Locate the cell with the specified text and output its [X, Y] center coordinate. 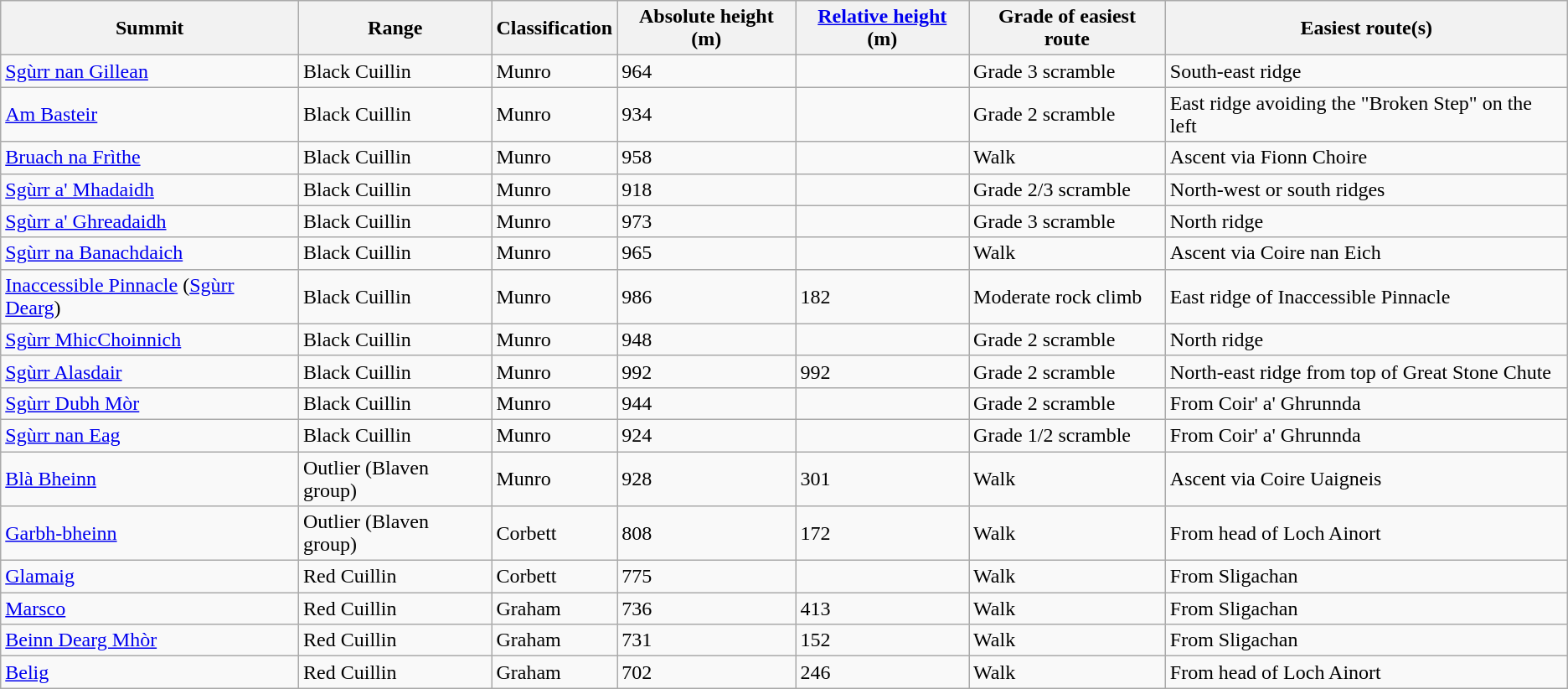
918 [707, 189]
South-east ridge [1366, 71]
Bruach na Frìthe [150, 158]
East ridge of Inaccessible Pinnacle [1366, 297]
775 [707, 577]
702 [707, 672]
Sgùrr nan Gillean [150, 71]
Grade 1/2 scramble [1067, 435]
Grade 2/3 scramble [1067, 189]
182 [883, 297]
Range [395, 28]
Easiest route(s) [1366, 28]
Grade of easiest route [1067, 28]
Sgùrr a' Mhadaidh [150, 189]
East ridge avoiding the "Broken Step" on the left [1366, 114]
Classification [554, 28]
948 [707, 339]
Sgùrr nan Eag [150, 435]
Moderate rock climb [1067, 297]
Absolute height (m) [707, 28]
Sgùrr Dubh Mòr [150, 403]
Inaccessible Pinnacle (Sgùrr Dearg) [150, 297]
Relative height (m) [883, 28]
944 [707, 403]
Ascent via Fionn Choire [1366, 158]
934 [707, 114]
Sgùrr Alasdair [150, 371]
924 [707, 435]
Am Basteir [150, 114]
301 [883, 478]
973 [707, 221]
North-west or south ridges [1366, 189]
Marsco [150, 609]
152 [883, 640]
965 [707, 253]
Sgùrr na Banachdaich [150, 253]
Summit [150, 28]
731 [707, 640]
736 [707, 609]
Garbh-bheinn [150, 533]
413 [883, 609]
Belig [150, 672]
Sgùrr MhicChoinnich [150, 339]
Glamaig [150, 577]
Blà Bheinn [150, 478]
172 [883, 533]
Ascent via Coire Uaigneis [1366, 478]
958 [707, 158]
986 [707, 297]
246 [883, 672]
Beinn Dearg Mhòr [150, 640]
928 [707, 478]
Ascent via Coire nan Eich [1366, 253]
North-east ridge from top of Great Stone Chute [1366, 371]
Sgùrr a' Ghreadaidh [150, 221]
808 [707, 533]
964 [707, 71]
